Return (x, y) of the center of cell containing provided text 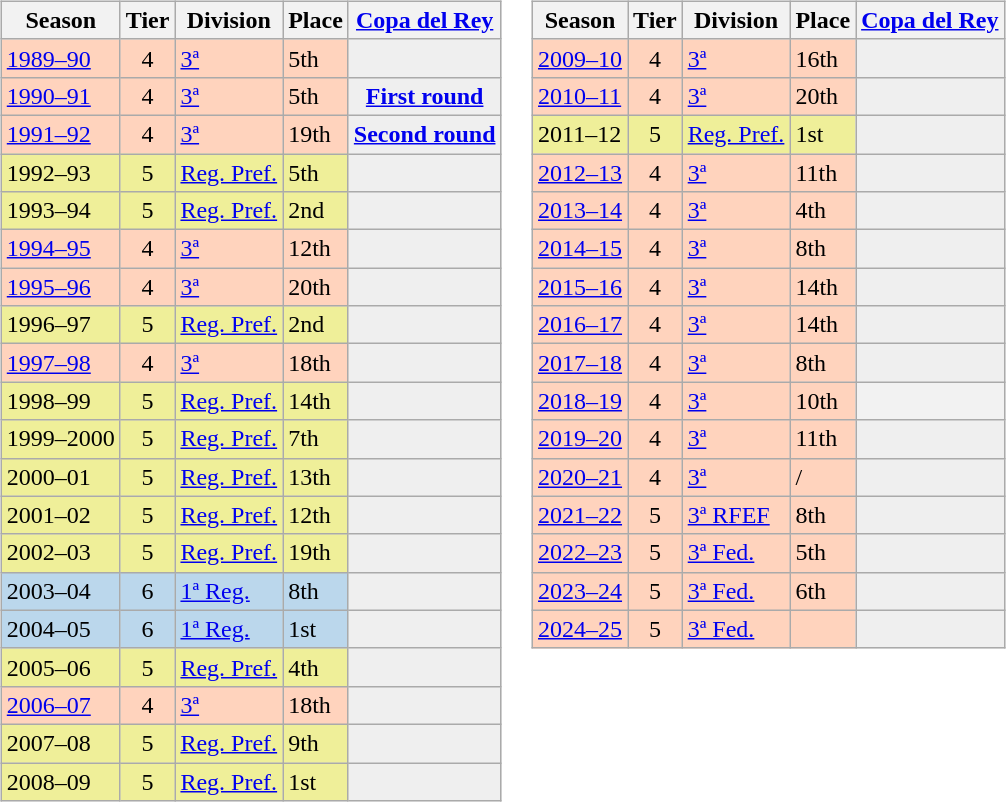
2010–11 (580, 96)
2011–12 (580, 134)
2013–14 (580, 211)
2018–19 (580, 401)
2019–20 (580, 439)
10th (823, 401)
1989–90 (60, 58)
1997–98 (60, 363)
6th (823, 591)
1990–91 (60, 96)
2014–15 (580, 249)
2012–13 (580, 173)
2005–06 (60, 667)
2007–08 (60, 743)
First round (424, 96)
1994–95 (60, 249)
16th (823, 58)
2000–01 (60, 477)
1993–94 (60, 211)
9th (316, 743)
13th (316, 477)
Second round (424, 134)
2003–04 (60, 591)
2006–07 (60, 705)
2009–10 (580, 58)
2020–21 (580, 477)
2021–22 (580, 515)
2024–25 (580, 629)
2004–05 (60, 629)
1998–99 (60, 401)
2001–02 (60, 515)
3ª RFEF (736, 515)
7th (316, 439)
/ (823, 477)
2017–18 (580, 363)
1999–2000 (60, 439)
2016–17 (580, 325)
2002–03 (60, 553)
2008–09 (60, 781)
1995–96 (60, 287)
1996–97 (60, 325)
1991–92 (60, 134)
2022–23 (580, 553)
1992–93 (60, 173)
2015–16 (580, 287)
2023–24 (580, 591)
